From the cell containing the given text, extract its center point as (X, Y) coordinate. 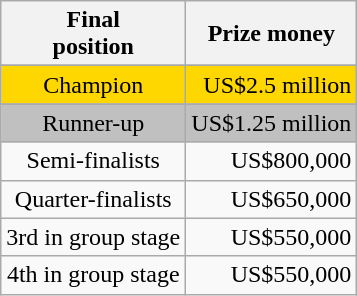
US$800,000 (272, 161)
Runner-up (94, 123)
Prize money (272, 34)
US$2.5 million (272, 85)
Semi-finalists (94, 161)
US$650,000 (272, 199)
3rd in group stage (94, 237)
Champion (94, 85)
Finalposition (94, 34)
US$1.25 million (272, 123)
4th in group stage (94, 275)
Quarter-finalists (94, 199)
